Capture the cell that displays the provided text and extract its [x, y] central coordinate. 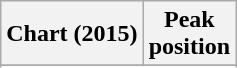
Chart (2015) [72, 34]
Peakposition [189, 34]
